Return the (x, y) coordinate for the center point of the cell that contains the specified text.  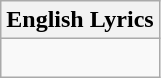
English Lyrics (80, 20)
